Capture the cell that displays the provided text and extract its [X, Y] central coordinate. 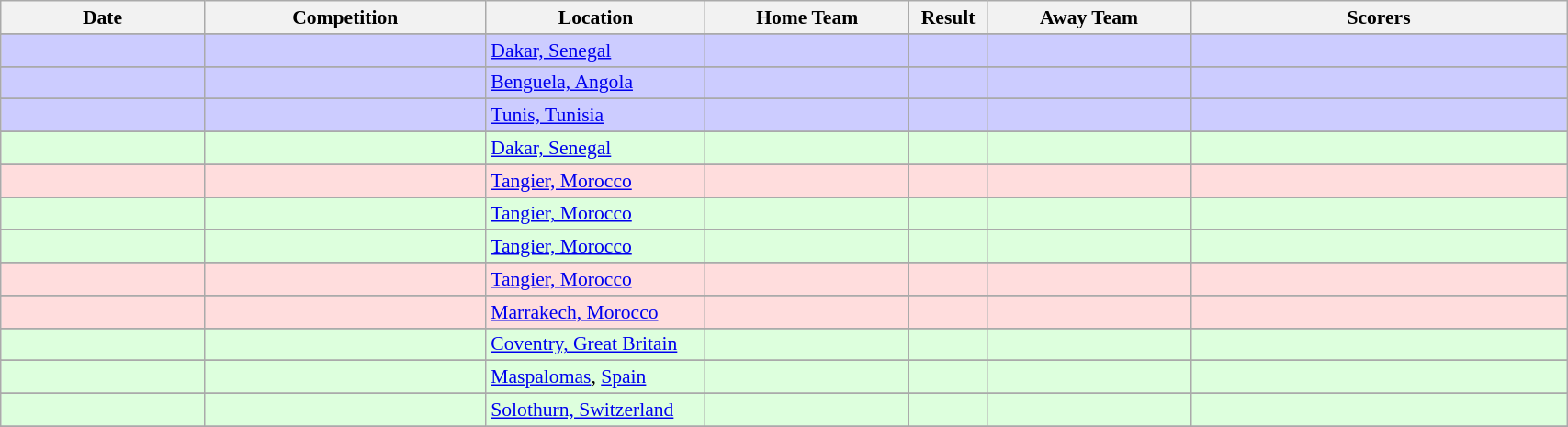
Solothurn, Switzerland [595, 410]
Home Team [807, 17]
Date [103, 17]
Benguela, Angola [595, 83]
Competition [345, 17]
Coventry, Great Britain [595, 344]
Result [948, 17]
Location [595, 17]
Marrakech, Morocco [595, 312]
Scorers [1378, 17]
Away Team [1089, 17]
Tunis, Tunisia [595, 116]
Maspalomas, Spain [595, 377]
